For the text-containing cell, return its midpoint in (x, y) coordinate format. 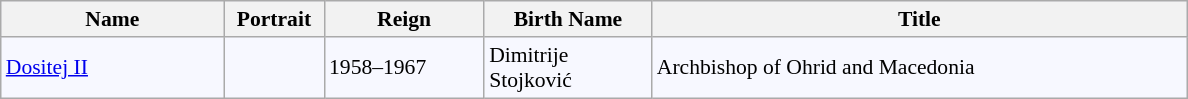
1958–1967 (404, 68)
Title (920, 19)
Birth Name (568, 19)
Archbishop of Ohrid and Macedonia (920, 68)
Name (112, 19)
Reign (404, 19)
Dimitrije Stojković (568, 68)
Dositej II (112, 68)
Portrait (274, 19)
